Output the (x, y) coordinate of the center of the cell containing the given text.  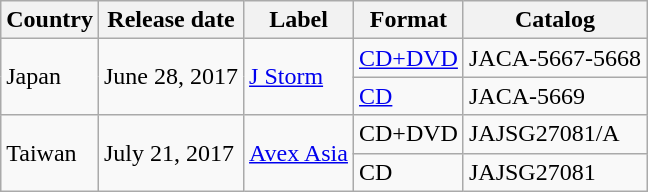
Catalog (554, 20)
Japan (50, 77)
JAJSG27081 (554, 172)
June 28, 2017 (170, 77)
JACA-5667-5668 (554, 58)
Release date (170, 20)
JACA-5669 (554, 96)
Label (299, 20)
Avex Asia (299, 153)
Taiwan (50, 153)
Format (408, 20)
J Storm (299, 77)
July 21, 2017 (170, 153)
Country (50, 20)
JAJSG27081/A (554, 134)
